Detect which cell encompasses the target text, then output its (X, Y) center coordinate. 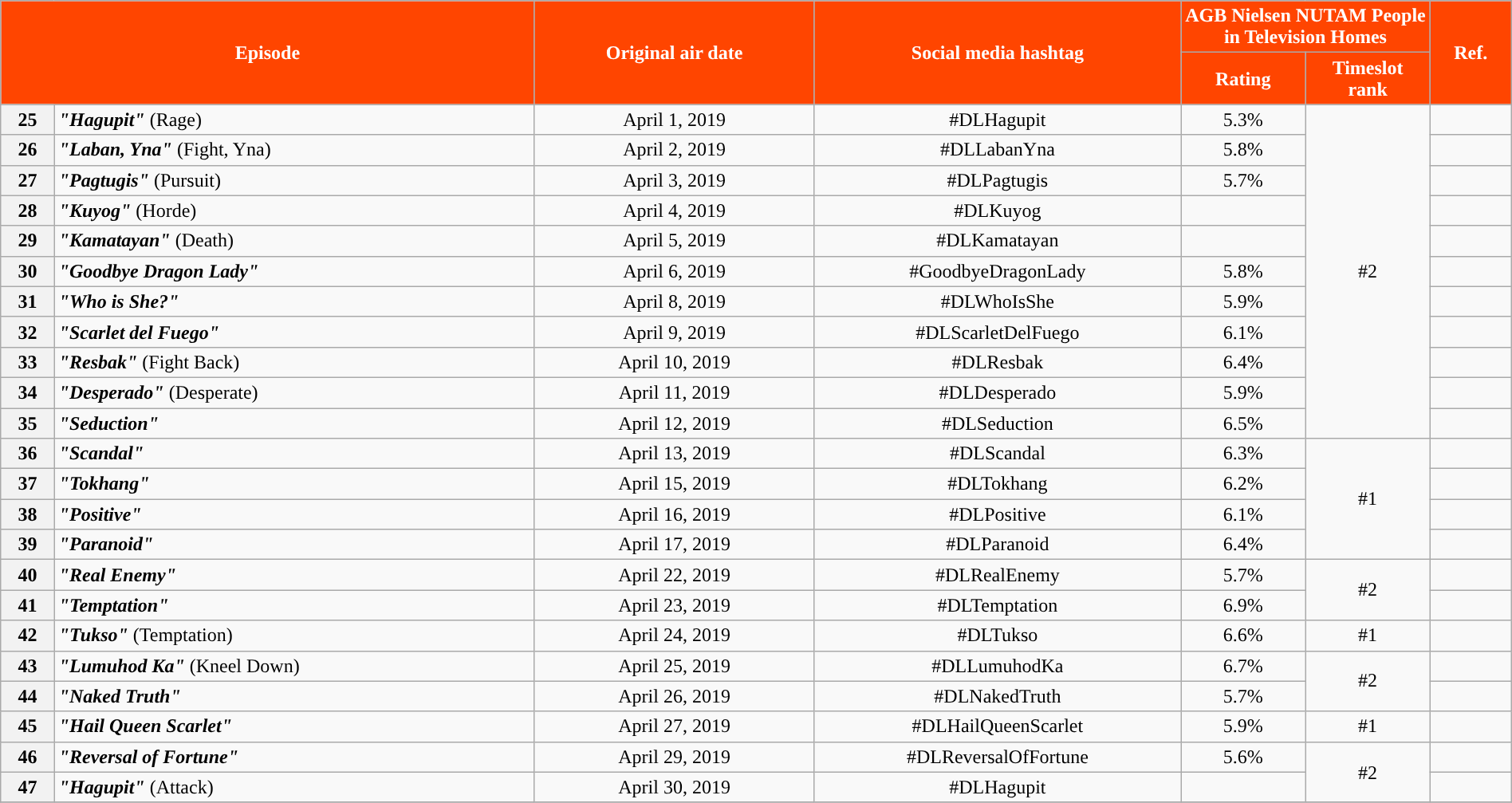
"Real Enemy" (294, 575)
37 (27, 484)
26 (27, 150)
April 11, 2019 (675, 392)
April 23, 2019 (675, 605)
April 25, 2019 (675, 666)
#DLTemptation (998, 605)
#DLRealEnemy (998, 575)
6.2% (1243, 484)
47 (27, 787)
April 5, 2019 (675, 241)
#DLNakedTruth (998, 696)
April 29, 2019 (675, 757)
#DLScandal (998, 454)
#DLParanoid (998, 545)
#DLSeduction (998, 423)
"Positive" (294, 514)
"Naked Truth" (294, 696)
#DLPositive (998, 514)
"Tukso" (Temptation) (294, 636)
April 9, 2019 (675, 332)
36 (27, 454)
Episode (268, 53)
"Temptation" (294, 605)
34 (27, 392)
"Lumuhod Ka" (Kneel Down) (294, 666)
April 4, 2019 (675, 211)
April 12, 2019 (675, 423)
44 (27, 696)
"Hagupit" (Rage) (294, 120)
"Kuyog" (Horde) (294, 211)
April 16, 2019 (675, 514)
6.3% (1243, 454)
45 (27, 726)
27 (27, 180)
April 10, 2019 (675, 362)
April 3, 2019 (675, 180)
"Seduction" (294, 423)
April 2, 2019 (675, 150)
Ref. (1471, 53)
April 24, 2019 (675, 636)
#GoodbyeDragonLady (998, 271)
#DLTukso (998, 636)
35 (27, 423)
40 (27, 575)
April 6, 2019 (675, 271)
25 (27, 120)
"Hagupit" (Attack) (294, 787)
#DLPagtugis (998, 180)
"Resbak" (Fight Back) (294, 362)
April 17, 2019 (675, 545)
"Laban, Yna" (Fight, Yna) (294, 150)
April 15, 2019 (675, 484)
April 13, 2019 (675, 454)
#DLHailQueenScarlet (998, 726)
32 (27, 332)
Social media hashtag (998, 53)
29 (27, 241)
#DLLumuhodKa (998, 666)
"Hail Queen Scarlet" (294, 726)
April 27, 2019 (675, 726)
"Goodbye Dragon Lady" (294, 271)
Timeslotrank (1368, 78)
33 (27, 362)
41 (27, 605)
6.6% (1243, 636)
5.3% (1243, 120)
"Paranoid" (294, 545)
5.6% (1243, 757)
6.7% (1243, 666)
April 30, 2019 (675, 787)
Original air date (675, 53)
"Scarlet del Fuego" (294, 332)
#DLResbak (998, 362)
April 22, 2019 (675, 575)
6.9% (1243, 605)
46 (27, 757)
#DLDesperado (998, 392)
April 1, 2019 (675, 120)
#DLReversalOfFortune (998, 757)
#DLKamatayan (998, 241)
43 (27, 666)
28 (27, 211)
"Kamatayan" (Death) (294, 241)
"Scandal" (294, 454)
April 26, 2019 (675, 696)
"Who is She?" (294, 301)
"Pagtugis" (Pursuit) (294, 180)
"Reversal of Fortune" (294, 757)
42 (27, 636)
#DLTokhang (998, 484)
April 8, 2019 (675, 301)
"Desperado" (Desperate) (294, 392)
#DLKuyog (998, 211)
39 (27, 545)
31 (27, 301)
AGB Nielsen NUTAM People in Television Homes (1306, 27)
#DLLabanYna (998, 150)
Rating (1243, 78)
38 (27, 514)
#DLScarletDelFuego (998, 332)
6.5% (1243, 423)
30 (27, 271)
#DLWhoIsShe (998, 301)
"Tokhang" (294, 484)
